Determine the [x, y] coordinate at the center of the cell enclosing the given text.  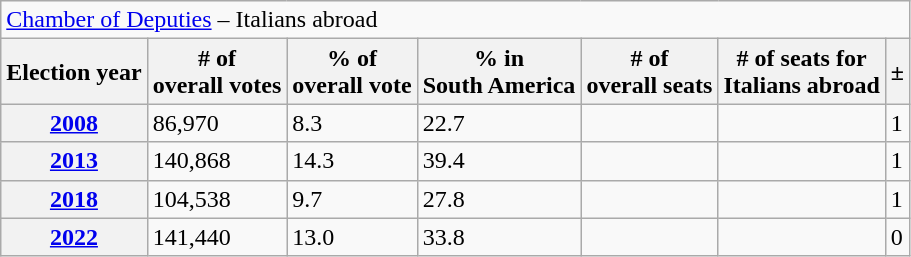
Chamber of Deputies – Italians abroad [456, 20]
14.3 [352, 161]
22.7 [499, 123]
% inSouth America [499, 72]
2022 [74, 237]
2008 [74, 123]
# of seats forItalians abroad [802, 72]
8.3 [352, 123]
0 [897, 237]
140,868 [217, 161]
Election year [74, 72]
86,970 [217, 123]
2013 [74, 161]
104,538 [217, 199]
13.0 [352, 237]
27.8 [499, 199]
141,440 [217, 237]
2018 [74, 199]
39.4 [499, 161]
# of overall seats [650, 72]
# ofoverall votes [217, 72]
± [897, 72]
9.7 [352, 199]
33.8 [499, 237]
% ofoverall vote [352, 72]
